For the text-containing cell, return its midpoint in [x, y] coordinate format. 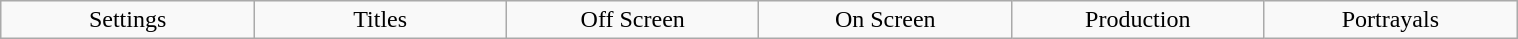
On Screen [886, 20]
Settings [128, 20]
Off Screen [632, 20]
Production [1138, 20]
Portrayals [1390, 20]
Titles [380, 20]
